Return the (x, y) coordinate for the center point of the cell that contains the specified text.  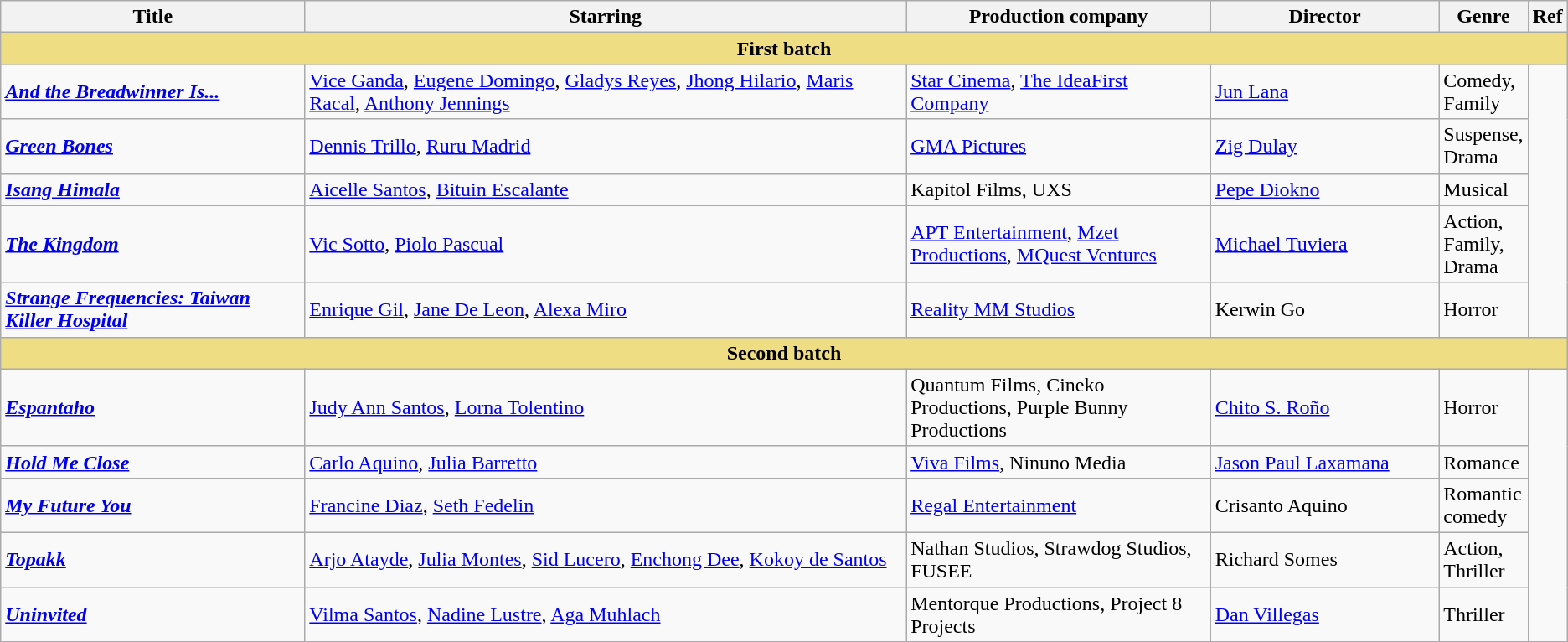
Vic Sotto, Piolo Pascual (606, 244)
Uninvited (152, 614)
Jun Lana (1325, 92)
Viva Films, Ninuno Media (1059, 462)
Crisanto Aquino (1325, 505)
Nathan Studios, Strawdog Studios, FUSEE (1059, 560)
Hold Me Close (152, 462)
Thriller (1483, 614)
First batch (784, 49)
Kapitol Films, UXS (1059, 189)
Arjo Atayde, Julia Montes, Sid Lucero, Enchong Dee, Kokoy de Santos (606, 560)
Action, Family, Drama (1483, 244)
Musical (1483, 189)
Pepe Diokno (1325, 189)
GMA Pictures (1059, 146)
Second batch (784, 353)
Kerwin Go (1325, 310)
Production company (1059, 17)
Strange Frequencies: Taiwan Killer Hospital (152, 310)
Dan Villegas (1325, 614)
Romance (1483, 462)
Zig Dulay (1325, 146)
Judy Ann Santos, Lorna Tolentino (606, 407)
Carlo Aquino, Julia Barretto (606, 462)
Star Cinema, The IdeaFirst Company (1059, 92)
Vilma Santos, Nadine Lustre, Aga Muhlach (606, 614)
And the Breadwinner Is... (152, 92)
Isang Himala (152, 189)
APT Entertainment, Mzet Productions, MQuest Ventures (1059, 244)
Vice Ganda, Eugene Domingo, Gladys Reyes, Jhong Hilario, Maris Racal, Anthony Jennings (606, 92)
Francine Diaz, Seth Fedelin (606, 505)
Green Bones (152, 146)
Quantum Films, Cineko Productions, Purple Bunny Productions (1059, 407)
Title (152, 17)
Chito S. Roño (1325, 407)
My Future You (152, 505)
Starring (606, 17)
The Kingdom (152, 244)
Jason Paul Laxamana (1325, 462)
Aicelle Santos, Bituin Escalante (606, 189)
Romantic comedy (1483, 505)
Dennis Trillo, Ruru Madrid (606, 146)
Genre (1483, 17)
Suspense, Drama (1483, 146)
Action, Thriller (1483, 560)
Ref (1548, 17)
Mentorque Productions, Project 8 Projects (1059, 614)
Comedy, Family (1483, 92)
Espantaho (152, 407)
Regal Entertainment (1059, 505)
Director (1325, 17)
Reality MM Studios (1059, 310)
Richard Somes (1325, 560)
Michael Tuviera (1325, 244)
Enrique Gil, Jane De Leon, Alexa Miro (606, 310)
Topakk (152, 560)
